For the text-containing cell, return its midpoint in (x, y) coordinate format. 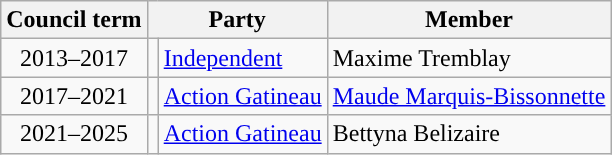
Council term (74, 20)
2021–2025 (74, 134)
Maxime Tremblay (469, 58)
Bettyna Belizaire (469, 134)
Independent (242, 58)
Member (469, 20)
Party (237, 20)
2013–2017 (74, 58)
Maude Marquis-Bissonnette (469, 96)
2017–2021 (74, 96)
